From the cell containing the given text, extract its center point as [X, Y] coordinate. 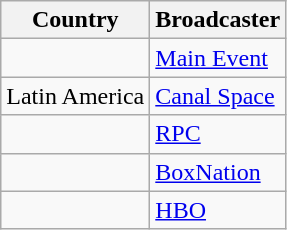
HBO [218, 210]
RPC [218, 134]
Broadcaster [218, 20]
Latin America [76, 96]
Canal Space [218, 96]
Country [76, 20]
BoxNation [218, 172]
Main Event [218, 58]
